Extract the [x, y] coordinate from the center of the cell holding the provided text.  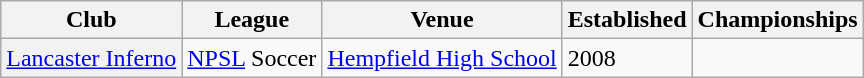
Venue [442, 20]
Hempfield High School [442, 58]
2008 [627, 58]
Championships [778, 20]
NPSL Soccer [252, 58]
Club [92, 20]
League [252, 20]
Lancaster Inferno [92, 58]
Established [627, 20]
